Determine the [x, y] coordinate at the center of the cell enclosing the given text.  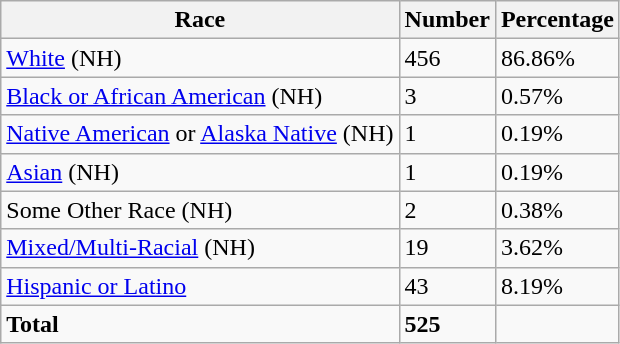
Asian (NH) [200, 172]
White (NH) [200, 58]
0.57% [557, 96]
Native American or Alaska Native (NH) [200, 134]
2 [447, 210]
Percentage [557, 20]
43 [447, 286]
0.38% [557, 210]
Some Other Race (NH) [200, 210]
Total [200, 324]
Mixed/Multi-Racial (NH) [200, 248]
86.86% [557, 58]
8.19% [557, 286]
456 [447, 58]
525 [447, 324]
Black or African American (NH) [200, 96]
3 [447, 96]
Hispanic or Latino [200, 286]
3.62% [557, 248]
Number [447, 20]
19 [447, 248]
Race [200, 20]
